Identify which cell holds the provided text, then report its (x, y) central coordinate. 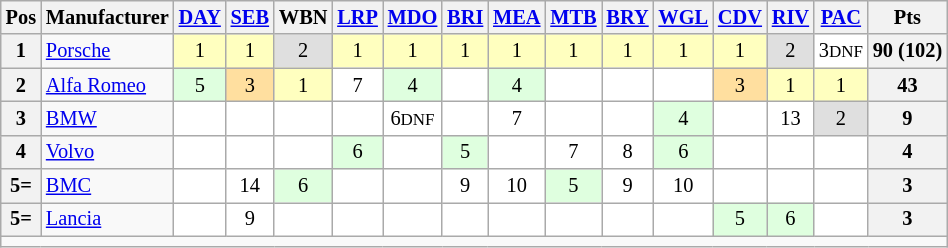
14 (250, 186)
BMW (108, 118)
8 (628, 152)
BRI (465, 17)
WBN (303, 17)
Pos (21, 17)
LRP (357, 17)
6DNF (413, 118)
Lancia (108, 219)
CDV (740, 17)
3DNF (841, 51)
Alfa Romeo (108, 85)
BMC (108, 186)
BRY (628, 17)
MEA (516, 17)
PAC (841, 17)
DAY (200, 17)
Manufacturer (108, 17)
MDO (413, 17)
43 (908, 85)
SEB (250, 17)
RIV (790, 17)
MTB (573, 17)
90 (102) (908, 51)
Volvo (108, 152)
Pts (908, 17)
13 (790, 118)
Porsche (108, 51)
WGL (684, 17)
